Return [X, Y] of the center of cell containing provided text 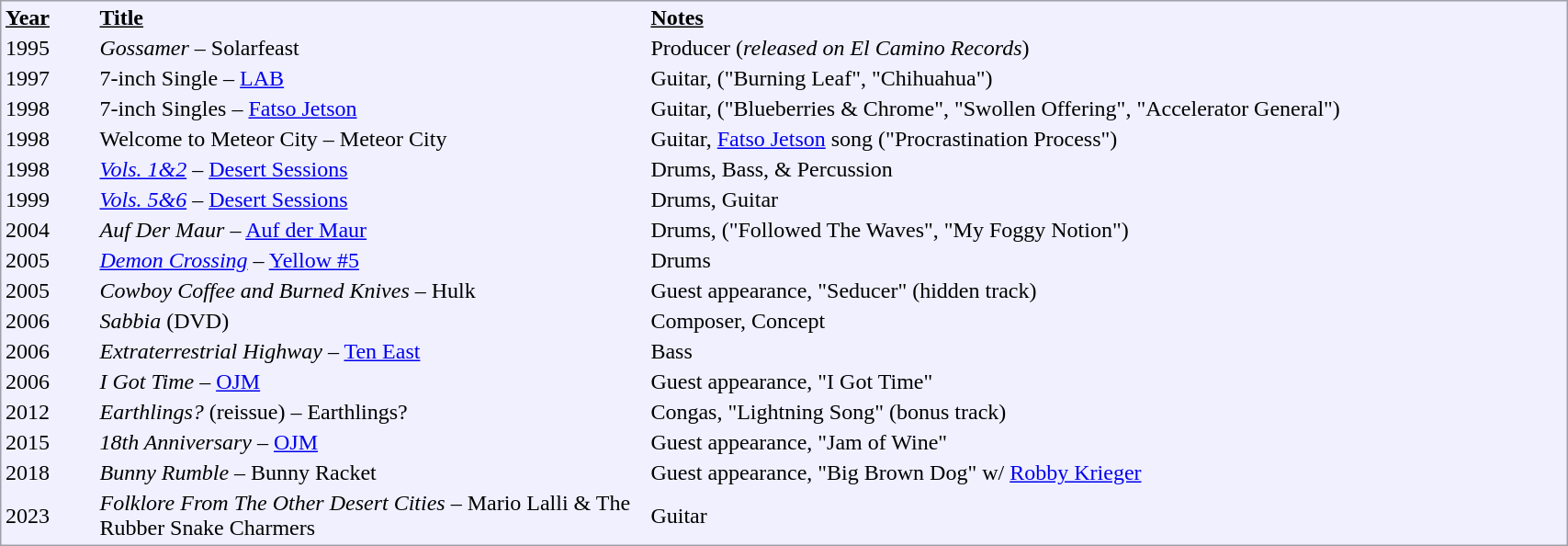
Composer, Concept [1106, 321]
7-inch Single – LAB [373, 78]
I Got Time – OJM [373, 381]
2023 [50, 515]
Guest appearance, "I Got Time" [1106, 381]
Bunny Rumble – Bunny Racket [373, 473]
Drums [1106, 260]
Demon Crossing – Yellow #5 [373, 260]
Drums, Guitar [1106, 199]
Folklore From The Other Desert Cities – Mario Lalli & The Rubber Snake Charmers [373, 515]
Guest appearance, "Jam of Wine" [1106, 442]
Gossamer – Solarfeast [373, 49]
Guest appearance, "Seducer" (hidden track) [1106, 291]
Drums, Bass, & Percussion [1106, 170]
Congas, "Lightning Song" (bonus track) [1106, 413]
2018 [50, 473]
1995 [50, 49]
Cowboy Coffee and Burned Knives – Hulk [373, 291]
2015 [50, 442]
1997 [50, 78]
Guitar, ("Burning Leaf", "Chihuahua") [1106, 78]
Extraterrestrial Highway – Ten East [373, 352]
1999 [50, 199]
Title [373, 17]
Vols. 1&2 – Desert Sessions [373, 170]
Auf Der Maur – Auf der Maur [373, 231]
Year [50, 17]
7-inch Singles – Fatso Jetson [373, 109]
2012 [50, 413]
Guest appearance, "Big Brown Dog" w/ Robby Krieger [1106, 473]
18th Anniversary – OJM [373, 442]
Vols. 5&6 – Desert Sessions [373, 199]
Bass [1106, 352]
Sabbia (DVD) [373, 321]
2004 [50, 231]
Drums, ("Followed The Waves", "My Foggy Notion") [1106, 231]
Notes [1106, 17]
Welcome to Meteor City – Meteor City [373, 139]
Guitar, Fatso Jetson song ("Procrastination Process") [1106, 139]
Earthlings? (reissue) – Earthlings? [373, 413]
Guitar, ("Blueberries & Chrome", "Swollen Offering", "Accelerator General") [1106, 109]
Producer (released on El Camino Records) [1106, 49]
Guitar [1106, 515]
